Detect which cell encompasses the target text, then output its [x, y] center coordinate. 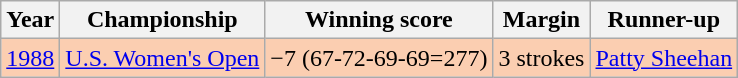
Year [30, 20]
Championship [162, 20]
1988 [30, 58]
Winning score [379, 20]
U.S. Women's Open [162, 58]
Patty Sheehan [664, 58]
Margin [542, 20]
Runner-up [664, 20]
−7 (67-72-69-69=277) [379, 58]
3 strokes [542, 58]
